Locate the cell with the specified text and output its (x, y) center coordinate. 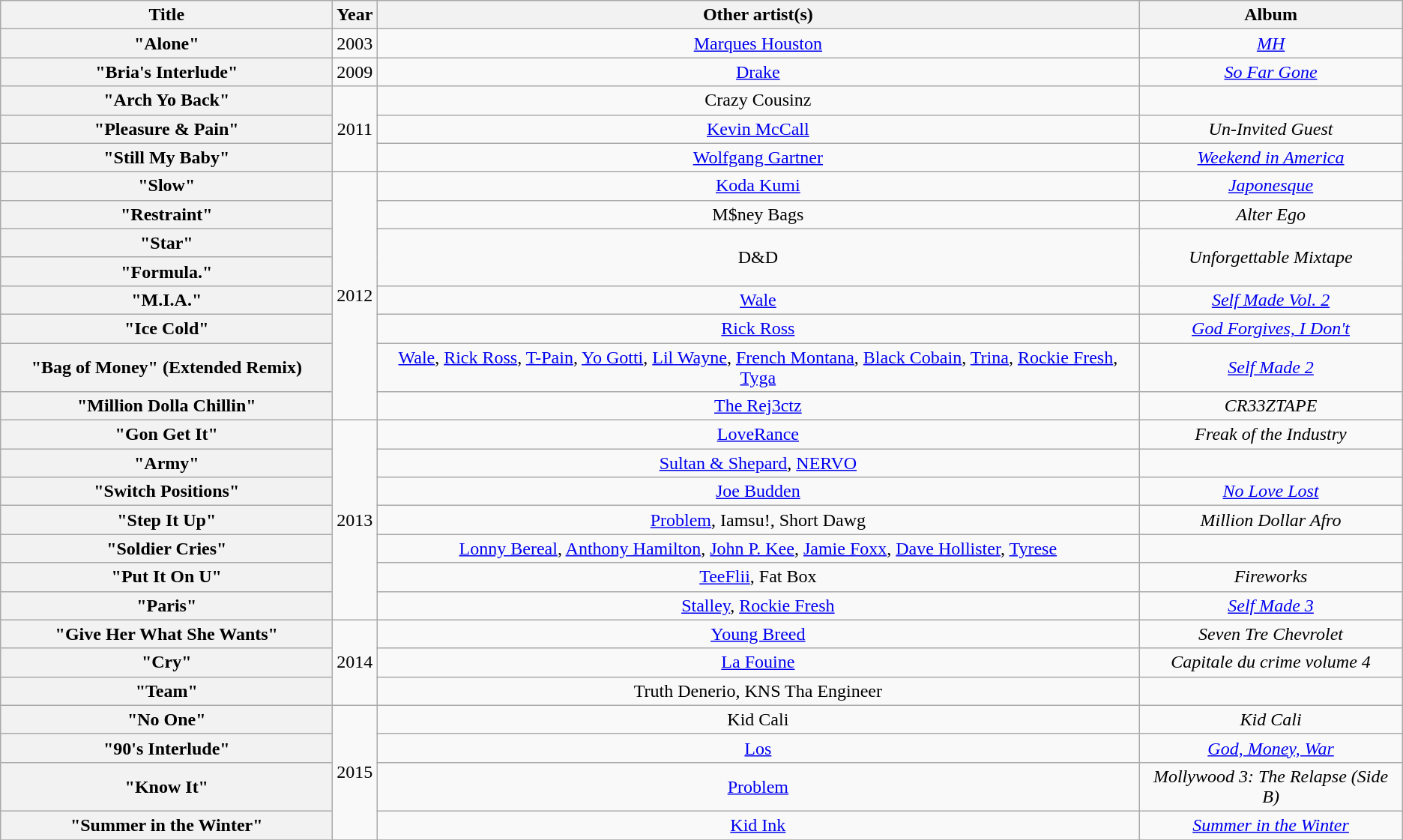
Joe Budden (758, 492)
Koda Kumi (758, 186)
Unforgettable Mixtape (1271, 257)
"Gon Get It" (166, 435)
Self Made 2 (1271, 367)
"Still My Baby" (166, 157)
Other artist(s) (758, 15)
"M.I.A." (166, 300)
M$ney Bags (758, 214)
Rick Ross (758, 328)
Year (355, 15)
Wale, Rick Ross, T-Pain, Yo Gotti, Lil Wayne, French Montana, Black Cobain, Trina, Rockie Fresh, Tyga (758, 367)
Truth Denerio, KNS Tha Engineer (758, 691)
"Restraint" (166, 214)
2012 (355, 296)
"Million Dolla Chillin" (166, 406)
The Rej3ctz (758, 406)
CR33ZTAPE (1271, 406)
God, Money, War (1271, 748)
Million Dollar Afro (1271, 520)
"90's Interlude" (166, 748)
Japonesque (1271, 186)
So Far Gone (1271, 72)
Kid Ink (758, 825)
Stalley, Rockie Fresh (758, 605)
Self Made 3 (1271, 605)
2013 (355, 520)
2003 (355, 43)
"Soldier Cries" (166, 549)
"Alone" (166, 43)
TeeFlii, Fat Box (758, 577)
Album (1271, 15)
"Bag of Money" (Extended Remix) (166, 367)
"Formula." (166, 271)
Fireworks (1271, 577)
Wolfgang Gartner (758, 157)
"Paris" (166, 605)
"Team" (166, 691)
D&D (758, 257)
Wale (758, 300)
"Step It Up" (166, 520)
Drake (758, 72)
God Forgives, I Don't (1271, 328)
Young Breed (758, 634)
Problem (758, 787)
"Pleasure & Pain" (166, 129)
Kevin McCall (758, 129)
Freak of the Industry (1271, 435)
Los (758, 748)
2015 (355, 772)
"Bria's Interlude" (166, 72)
Self Made Vol. 2 (1271, 300)
LoveRance (758, 435)
"Cry" (166, 662)
"Slow" (166, 186)
Title (166, 15)
2011 (355, 129)
No Love Lost (1271, 492)
"Switch Positions" (166, 492)
Crazy Cousinz (758, 100)
MH (1271, 43)
Seven Tre Chevrolet (1271, 634)
"Know It" (166, 787)
Problem, Iamsu!, Short Dawg (758, 520)
2009 (355, 72)
La Fouine (758, 662)
"No One" (166, 719)
Lonny Bereal, Anthony Hamilton, John P. Kee, Jamie Foxx, Dave Hollister, Tyrese (758, 549)
Alter Ego (1271, 214)
"Star" (166, 243)
Marques Houston (758, 43)
"Put It On U" (166, 577)
"Summer in the Winter" (166, 825)
"Army" (166, 463)
Un-Invited Guest (1271, 129)
"Give Her What She Wants" (166, 634)
2014 (355, 662)
"Arch Yo Back" (166, 100)
Mollywood 3: The Relapse (Side B) (1271, 787)
Capitale du crime volume 4 (1271, 662)
Summer in the Winter (1271, 825)
Weekend in America (1271, 157)
Sultan & Shepard, NERVO (758, 463)
"Ice Cold" (166, 328)
